Find where the given text appears and provide that cell's center as (x, y) coordinate. 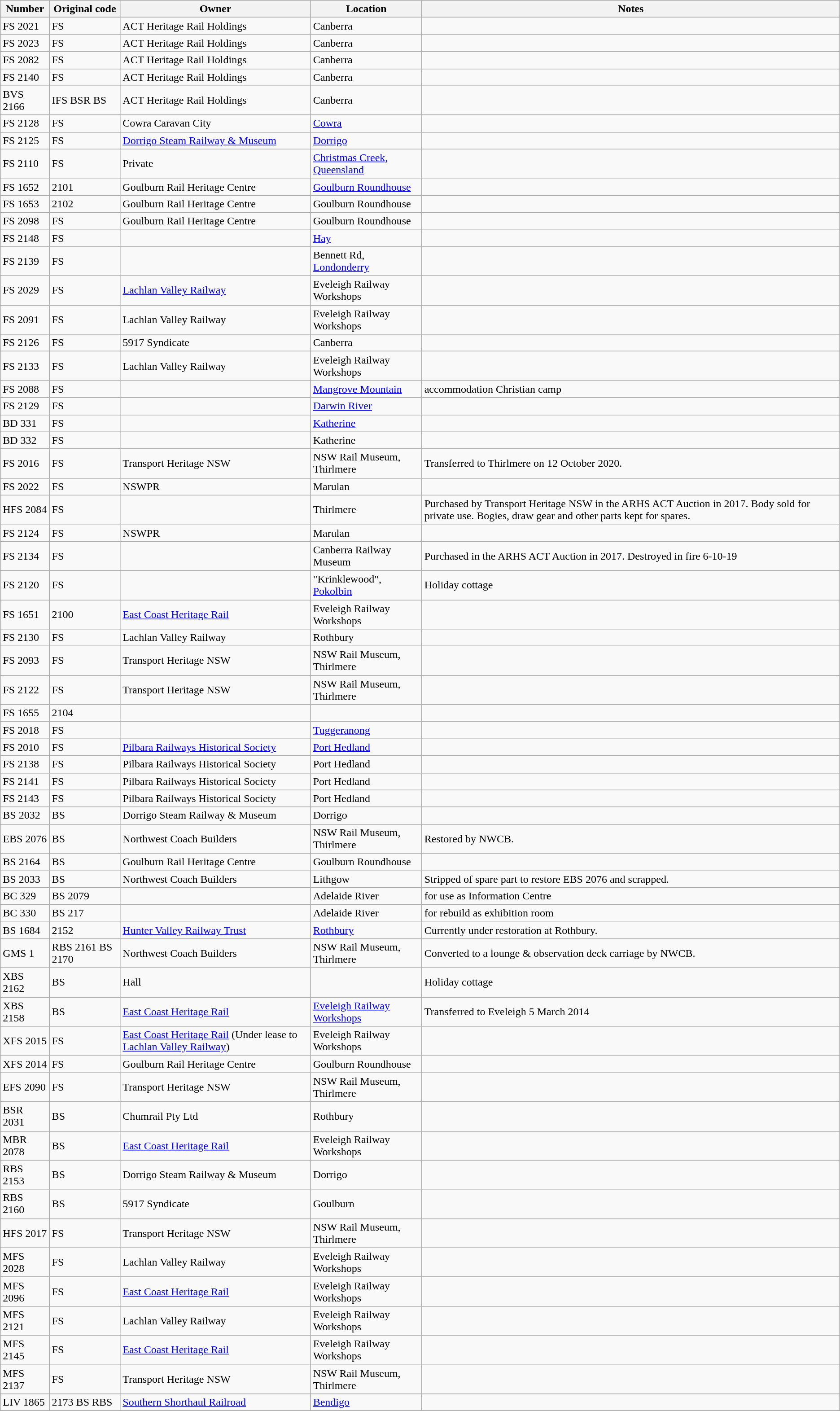
FS 2128 (25, 123)
Mangrove Mountain (366, 389)
Lithgow (366, 879)
Transferred to Thirlmere on 12 October 2020. (631, 463)
XFS 2014 (25, 1064)
Chumrail Pty Ltd (215, 1117)
FS 2091 (25, 320)
FS 2010 (25, 747)
FS 2130 (25, 638)
MFS 2121 (25, 1320)
accommodation Christian camp (631, 389)
FS 2143 (25, 798)
Hall (215, 983)
BS 217 (85, 913)
EFS 2090 (25, 1087)
Hunter Valley Railway Trust (215, 930)
"Krinklewood", Pokolbin (366, 585)
for rebuild as exhibition room (631, 913)
FS 2022 (25, 486)
XFS 2015 (25, 1041)
FS 2141 (25, 781)
FS 2088 (25, 389)
BVS 2166 (25, 101)
FS 2122 (25, 690)
LIV 1865 (25, 1402)
Southern Shorthaul Railroad (215, 1402)
FS 2124 (25, 533)
Canberra Railway Museum (366, 556)
MFS 2137 (25, 1379)
for use as Information Centre (631, 896)
FS 2133 (25, 366)
BS 2079 (85, 896)
Private (215, 163)
Goulburn (366, 1204)
Currently under restoration at Rothbury. (631, 930)
FS 2129 (25, 406)
FS 2138 (25, 764)
EBS 2076 (25, 838)
FS 2140 (25, 77)
2102 (85, 204)
BS 2032 (25, 815)
BS 2033 (25, 879)
Thirlmere (366, 510)
GMS 1 (25, 953)
FS 2148 (25, 238)
FS 2120 (25, 585)
BS 1684 (25, 930)
FS 1651 (25, 614)
IFS BSR BS (85, 101)
FS 2139 (25, 261)
BC 330 (25, 913)
FS 1653 (25, 204)
FS 2023 (25, 43)
Christmas Creek, Queensland (366, 163)
FS 2093 (25, 661)
MFS 2145 (25, 1350)
Tuggeranong (366, 730)
FS 2021 (25, 26)
FS 2125 (25, 140)
HFS 2084 (25, 510)
FS 2110 (25, 163)
Number (25, 9)
FS 1652 (25, 187)
2101 (85, 187)
Notes (631, 9)
BD 332 (25, 440)
Bennett Rd, Londonderry (366, 261)
BC 329 (25, 896)
MBR 2078 (25, 1145)
FS 2134 (25, 556)
BSR 2031 (25, 1117)
Restored by NWCB. (631, 838)
Converted to a lounge & observation deck carriage by NWCB. (631, 953)
MFS 2028 (25, 1262)
RBS 2161 BS 2170 (85, 953)
BD 331 (25, 423)
FS 2098 (25, 221)
Cowra Caravan City (215, 123)
FS 2082 (25, 60)
Owner (215, 9)
Purchased by Transport Heritage NSW in the ARHS ACT Auction in 2017. Body sold for private use. Bogies, draw gear and other parts kept for spares. (631, 510)
Cowra (366, 123)
2100 (85, 614)
FS 2126 (25, 343)
Original code (85, 9)
FS 2029 (25, 291)
BS 2164 (25, 862)
2173 BS RBS (85, 1402)
Stripped of spare part to restore EBS 2076 and scrapped. (631, 879)
Hay (366, 238)
East Coast Heritage Rail (Under lease to Lachlan Valley Railway) (215, 1041)
FS 1655 (25, 713)
2104 (85, 713)
HFS 2017 (25, 1233)
Location (366, 9)
2152 (85, 930)
Purchased in the ARHS ACT Auction in 2017. Destroyed in fire 6-10-19 (631, 556)
RBS 2160 (25, 1204)
Transferred to Eveleigh 5 March 2014 (631, 1012)
XBS 2162 (25, 983)
FS 2018 (25, 730)
Darwin River (366, 406)
MFS 2096 (25, 1292)
RBS 2153 (25, 1175)
XBS 2158 (25, 1012)
Bendigo (366, 1402)
FS 2016 (25, 463)
